Scan for the cell matching the given text and deliver its [X, Y] coordinate at center. 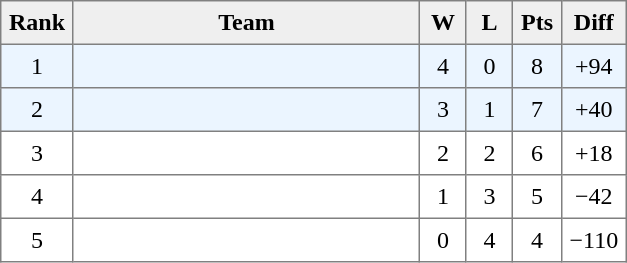
−42 [594, 197]
7 [537, 110]
8 [537, 66]
Rank [38, 23]
+40 [594, 110]
+18 [594, 153]
Pts [537, 23]
W [443, 23]
Diff [594, 23]
Team [246, 23]
6 [537, 153]
+94 [594, 66]
−110 [594, 240]
L [489, 23]
